For the text-containing cell, return its midpoint in [X, Y] coordinate format. 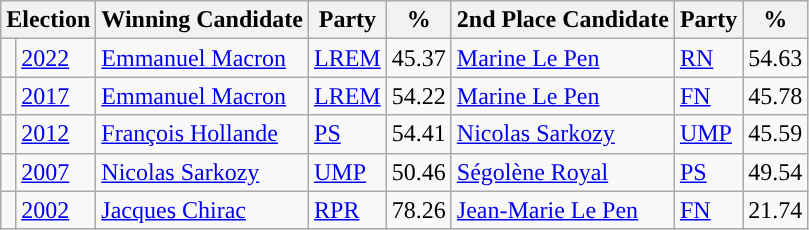
RN [708, 58]
2022 [56, 58]
54.41 [418, 134]
Jean-Marie Le Pen [562, 210]
François Hollande [202, 134]
45.37 [418, 58]
Election [48, 20]
45.78 [776, 96]
2007 [56, 172]
2012 [56, 134]
2nd Place Candidate [562, 20]
45.59 [776, 134]
50.46 [418, 172]
54.63 [776, 58]
Jacques Chirac [202, 210]
2002 [56, 210]
54.22 [418, 96]
49.54 [776, 172]
Winning Candidate [202, 20]
RPR [348, 210]
Ségolène Royal [562, 172]
78.26 [418, 210]
2017 [56, 96]
21.74 [776, 210]
